Provide the [x, y] coordinate of the cell's center where the given text is located.  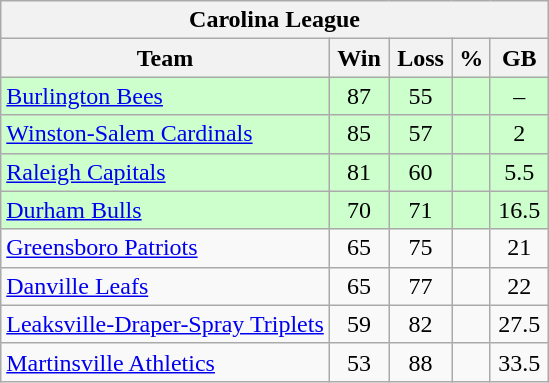
5.5 [519, 172]
85 [359, 134]
88 [420, 362]
55 [420, 96]
Winston-Salem Cardinals [165, 134]
2 [519, 134]
87 [359, 96]
16.5 [519, 210]
Raleigh Capitals [165, 172]
Burlington Bees [165, 96]
Team [165, 58]
– [519, 96]
33.5 [519, 362]
57 [420, 134]
82 [420, 324]
Loss [420, 58]
% [471, 58]
21 [519, 248]
Danville Leafs [165, 286]
Greensboro Patriots [165, 248]
53 [359, 362]
75 [420, 248]
Carolina League [275, 20]
77 [420, 286]
Win [359, 58]
Martinsville Athletics [165, 362]
71 [420, 210]
81 [359, 172]
27.5 [519, 324]
Leaksville-Draper-Spray Triplets [165, 324]
70 [359, 210]
60 [420, 172]
GB [519, 58]
Durham Bulls [165, 210]
22 [519, 286]
59 [359, 324]
